Identify which cell holds the provided text, then report its (x, y) central coordinate. 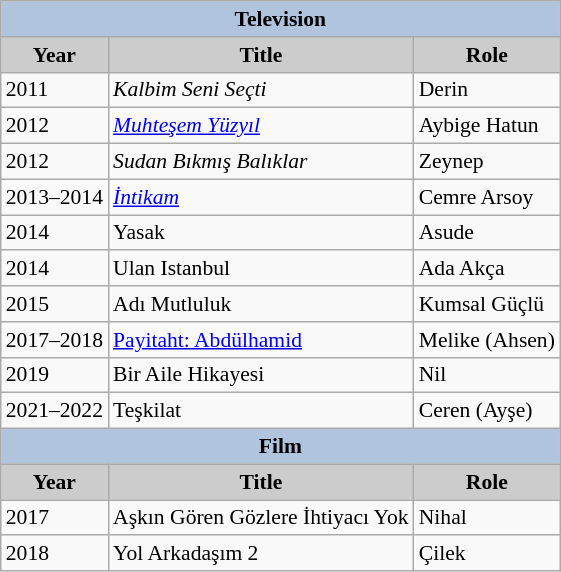
Payitaht: Abdülhamid (261, 340)
2017–2018 (54, 340)
2013–2014 (54, 197)
Aybige Hatun (487, 126)
Film (280, 447)
Kumsal Güçlü (487, 304)
Zeynep (487, 162)
Nihal (487, 518)
Ulan Istanbul (261, 269)
Adı Mutluluk (261, 304)
Kalbim Seni Seçti (261, 90)
2018 (54, 554)
Yol Arkadaşım 2 (261, 554)
Ceren (Ayşe) (487, 411)
Melike (Ahsen) (487, 340)
Television (280, 19)
2021–2022 (54, 411)
Ada Akça (487, 269)
Aşkın Gören Gözlere İhtiyacı Yok (261, 518)
Yasak (261, 233)
Sudan Bıkmış Balıklar (261, 162)
Cemre Arsoy (487, 197)
2015 (54, 304)
Çilek (487, 554)
Nil (487, 375)
Asude (487, 233)
İntikam (261, 197)
Teşkilat (261, 411)
2019 (54, 375)
Derin (487, 90)
Muhteşem Yüzyıl (261, 126)
2011 (54, 90)
2017 (54, 518)
Bir Aile Hikayesi (261, 375)
